Pinpoint the cell where the given text exists, returning its [X, Y] midpoint coordinate. 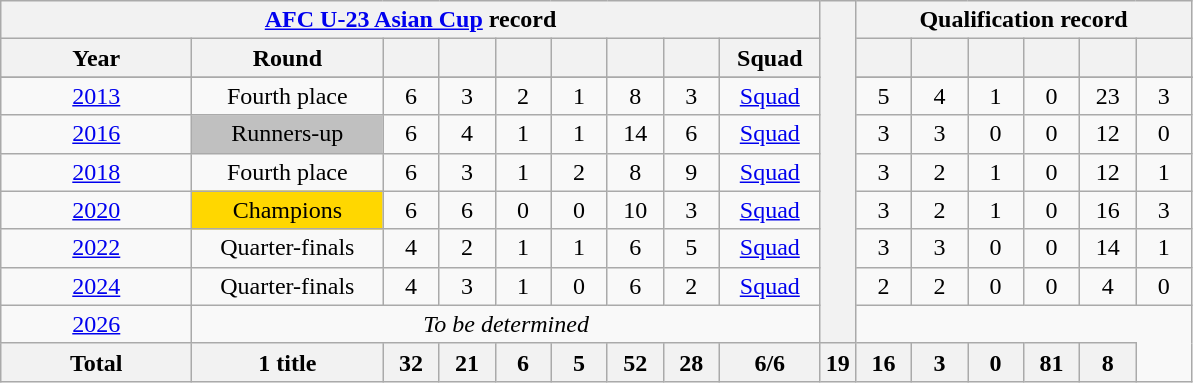
52 [635, 362]
Total [96, 362]
2022 [96, 248]
Runners-up [288, 134]
2020 [96, 210]
2018 [96, 172]
32 [411, 362]
2026 [96, 324]
2013 [96, 96]
9 [691, 172]
28 [691, 362]
23 [1108, 96]
Champions [288, 210]
2024 [96, 286]
10 [635, 210]
Round [288, 58]
Year [96, 58]
AFC U-23 Asian Cup record [411, 20]
6/6 [770, 362]
81 [1052, 362]
2016 [96, 134]
Qualification record [1023, 20]
21 [467, 362]
19 [838, 362]
1 title [288, 362]
To be determined [506, 324]
